Provide the [X, Y] coordinate of the cell's center where the given text is located.  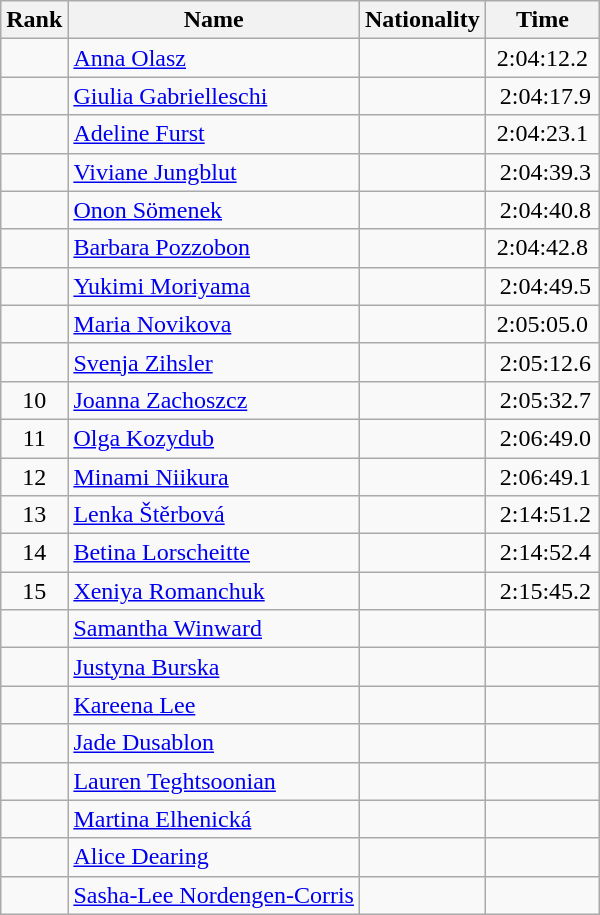
Lauren Teghtsoonian [214, 781]
2:04:23.1 [542, 134]
2:04:40.8 [542, 210]
2:05:05.0 [542, 324]
Alice Dearing [214, 857]
Onon Sömenek [214, 210]
Joanna Zachoszcz [214, 400]
Minami Niikura [214, 477]
10 [34, 400]
2:05:12.6 [542, 362]
Sasha-Lee Nordengen-Corris [214, 895]
2:14:52.4 [542, 553]
Barbara Pozzobon [214, 248]
Adeline Furst [214, 134]
13 [34, 515]
Nationality [422, 20]
15 [34, 591]
Viviane Jungblut [214, 172]
2:06:49.0 [542, 438]
Svenja Zihsler [214, 362]
Yukimi Moriyama [214, 286]
2:06:49.1 [542, 477]
2:04:12.2 [542, 58]
2:14:51.2 [542, 515]
2:15:45.2 [542, 591]
2:04:49.5 [542, 286]
Martina Elhenická [214, 819]
Jade Dusablon [214, 743]
12 [34, 477]
Giulia Gabrielleschi [214, 96]
Maria Novikova [214, 324]
Rank [34, 20]
Time [542, 20]
Olga Kozydub [214, 438]
14 [34, 553]
Xeniya Romanchuk [214, 591]
2:04:39.3 [542, 172]
Lenka Štěrbová [214, 515]
Samantha Winward [214, 629]
Betina Lorscheitte [214, 553]
11 [34, 438]
2:05:32.7 [542, 400]
Kareena Lee [214, 705]
2:04:17.9 [542, 96]
Name [214, 20]
2:04:42.8 [542, 248]
Justyna Burska [214, 667]
Anna Olasz [214, 58]
